Provide the (x, y) coordinate of the cell's center where the given text is located.  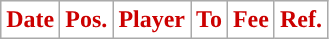
Player (152, 20)
Date (30, 20)
Ref. (300, 20)
To (210, 20)
Pos. (86, 20)
Fee (250, 20)
